Determine the (X, Y) coordinate at the center of the cell enclosing the given text.  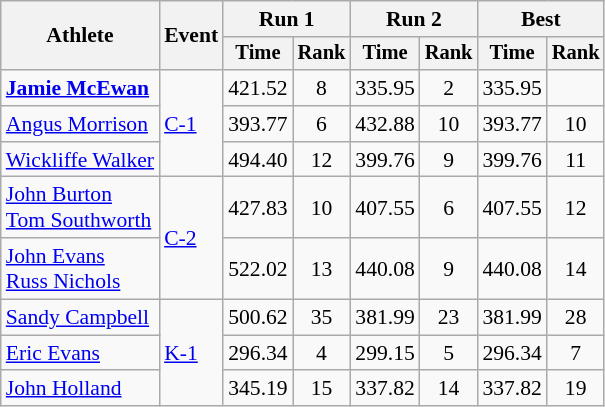
Eric Evans (80, 353)
C-2 (191, 238)
Sandy Campbell (80, 318)
8 (322, 88)
K-1 (191, 354)
432.88 (384, 124)
11 (576, 160)
421.52 (258, 88)
C-1 (191, 124)
345.19 (258, 389)
494.40 (258, 160)
John BurtonTom Southworth (80, 208)
5 (449, 353)
427.83 (258, 208)
299.15 (384, 353)
35 (322, 318)
23 (449, 318)
7 (576, 353)
15 (322, 389)
Angus Morrison (80, 124)
John Holland (80, 389)
Best (540, 19)
522.02 (258, 268)
Event (191, 36)
Athlete (80, 36)
2 (449, 88)
4 (322, 353)
John EvansRuss Nichols (80, 268)
500.62 (258, 318)
13 (322, 268)
Run 1 (286, 19)
Jamie McEwan (80, 88)
Wickliffe Walker (80, 160)
19 (576, 389)
Run 2 (414, 19)
28 (576, 318)
